Identify which cell holds the provided text, then report its (x, y) central coordinate. 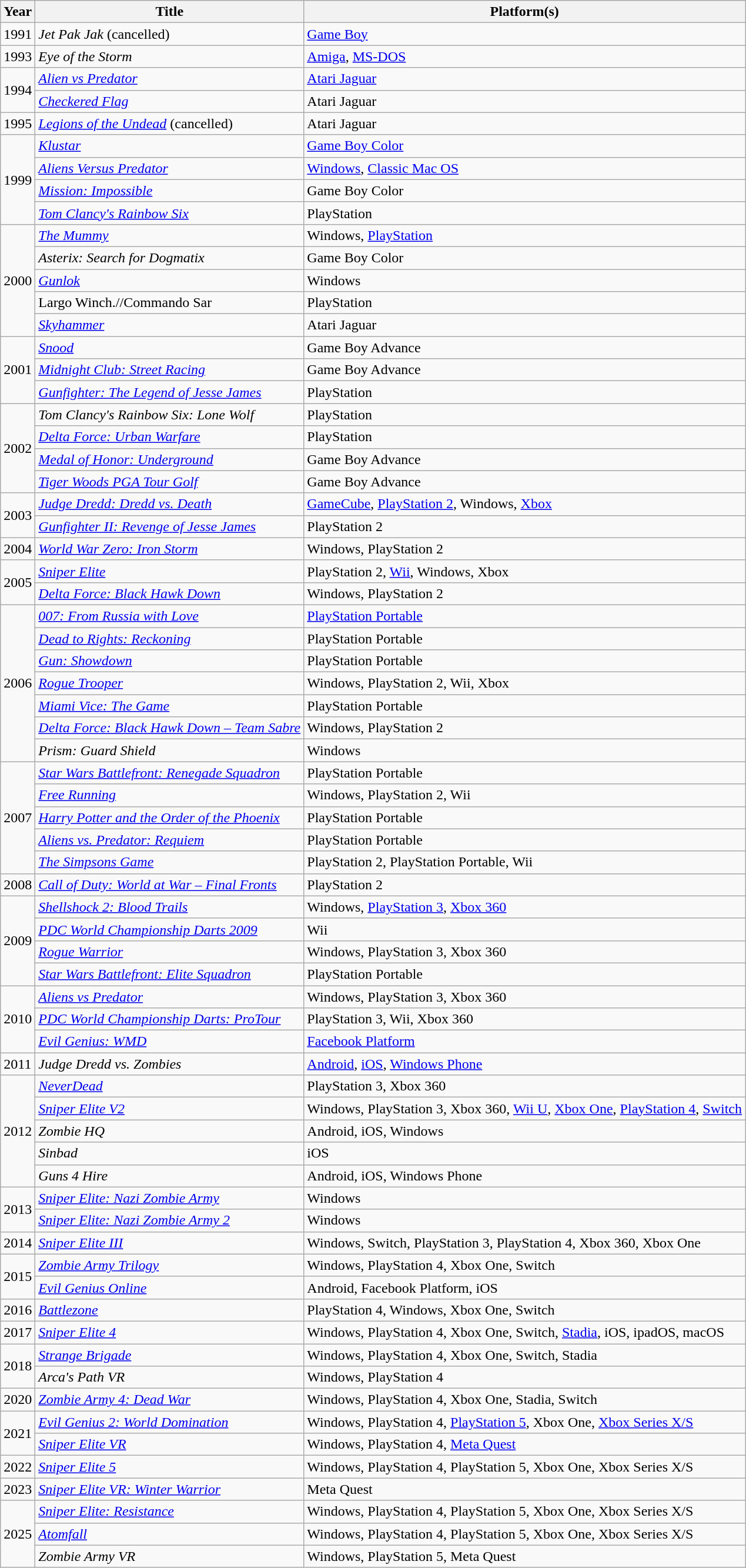
PlayStation 2, PlayStation Portable, Wii (524, 862)
Miami Vice: The Game (169, 706)
Sniper Elite VR (169, 1444)
2025 (18, 1534)
2011 (18, 1064)
Gunfighter II: Revenge of Jesse James (169, 526)
GameCube, PlayStation 2, Windows, Xbox (524, 504)
NeverDead (169, 1086)
2004 (18, 549)
Zombie Army VR (169, 1556)
Windows, PlayStation (524, 235)
Mission: Impossible (169, 191)
Sniper Elite (169, 571)
Sniper Elite: Nazi Zombie Army (169, 1198)
Wii (524, 929)
Windows, Classic Mac OS (524, 168)
PlayStation 2, Wii, Windows, Xbox (524, 571)
Delta Force: Urban Warfare (169, 437)
Alien vs Predator (169, 79)
Asterix: Search for Dogmatix (169, 258)
Eye of the Storm (169, 56)
Rogue Trooper (169, 683)
2020 (18, 1400)
Checkered Flag (169, 101)
2006 (18, 683)
Midnight Club: Street Racing (169, 370)
Shellshock 2: Blood Trails (169, 907)
Evil Genius Online (169, 1287)
Android, Facebook Platform, iOS (524, 1287)
Judge Dredd: Dredd vs. Death (169, 504)
Star Wars Battlefront: Renegade Squadron (169, 773)
Dead to Rights: Reckoning (169, 638)
Snood (169, 348)
Sniper Elite VR: Winter Warrior (169, 1489)
Windows, PlayStation 2, Wii, Xbox (524, 683)
2005 (18, 582)
Windows, PlayStation 4 (524, 1377)
Prism: Guard Shield (169, 750)
2016 (18, 1310)
Game Boy (524, 34)
1993 (18, 56)
Year (18, 12)
Sniper Elite 5 (169, 1467)
Windows, PlayStation 3, Xbox 360, Wii U, Xbox One, PlayStation 4, Switch (524, 1109)
Tom Clancy's Rainbow Six (169, 213)
Harry Potter and the Order of the Phoenix (169, 818)
Sniper Elite 4 (169, 1332)
PDC World Championship Darts: ProTour (169, 1019)
Title (169, 12)
Legions of the Undead (cancelled) (169, 124)
Windows, PlayStation 4, Meta Quest (524, 1444)
PlayStation 3, Xbox 360 (524, 1086)
Sniper Elite III (169, 1243)
Jet Pak Jak (cancelled) (169, 34)
2008 (18, 885)
PlayStation 3, Wii, Xbox 360 (524, 1019)
2018 (18, 1366)
2002 (18, 448)
Amiga, MS-DOS (524, 56)
Windows, PlayStation 4, Xbox One, Stadia, Switch (524, 1400)
The Simpsons Game (169, 862)
Zombie Army Trilogy (169, 1265)
World War Zero: Iron Storm (169, 549)
Delta Force: Black Hawk Down – Team Sabre (169, 728)
Guns 4 Hire (169, 1176)
2022 (18, 1467)
Aliens Versus Predator (169, 168)
Tom Clancy's Rainbow Six: Lone Wolf (169, 415)
Sinbad (169, 1153)
Klustar (169, 146)
The Mummy (169, 235)
2007 (18, 818)
2015 (18, 1276)
Windows, PlayStation 5, Meta Quest (524, 1556)
Meta Quest (524, 1489)
2012 (18, 1131)
Sniper Elite: Resistance (169, 1512)
2000 (18, 280)
1991 (18, 34)
1994 (18, 90)
2001 (18, 370)
Judge Dredd vs. Zombies (169, 1064)
Aliens vs Predator (169, 997)
Star Wars Battlefront: Elite Squadron (169, 974)
2021 (18, 1433)
Sniper Elite V2 (169, 1109)
Windows, PlayStation 4, Xbox One, Switch (524, 1265)
Windows, Switch, PlayStation 3, PlayStation 4, Xbox 360, Xbox One (524, 1243)
PDC World Championship Darts 2009 (169, 929)
Call of Duty: World at War – Final Fronts (169, 885)
2010 (18, 1019)
Arca's Path VR (169, 1377)
Windows, PlayStation 2, Wii (524, 795)
Evil Genius: WMD (169, 1042)
007: From Russia with Love (169, 616)
Platform(s) (524, 12)
Largo Winch.//Commando Sar (169, 303)
Evil Genius 2: World Domination (169, 1422)
Android, iOS, Windows (524, 1131)
Aliens vs. Predator: Requiem (169, 840)
Delta Force: Black Hawk Down (169, 593)
Zombie Army 4: Dead War (169, 1400)
Facebook Platform (524, 1042)
Windows, PlayStation 4, Xbox One, Switch, Stadia, iOS, ipadOS, macOS (524, 1332)
1999 (18, 179)
2017 (18, 1332)
iOS (524, 1153)
Battlezone (169, 1310)
Sniper Elite: Nazi Zombie Army 2 (169, 1220)
Strange Brigade (169, 1355)
Rogue Warrior (169, 952)
Zombie HQ (169, 1131)
PlayStation 4, Windows, Xbox One, Switch (524, 1310)
2009 (18, 940)
Skyhammer (169, 325)
2023 (18, 1489)
Medal of Honor: Underground (169, 459)
Gunfighter: The Legend of Jesse James (169, 392)
Tiger Woods PGA Tour Golf (169, 482)
Gunlok (169, 281)
2013 (18, 1209)
2003 (18, 515)
Windows, PlayStation 4, Xbox One, Switch, Stadia (524, 1355)
Atomfall (169, 1534)
2014 (18, 1243)
1995 (18, 124)
Free Running (169, 795)
Gun: Showdown (169, 661)
